Return (X, Y) of the center of cell containing provided text 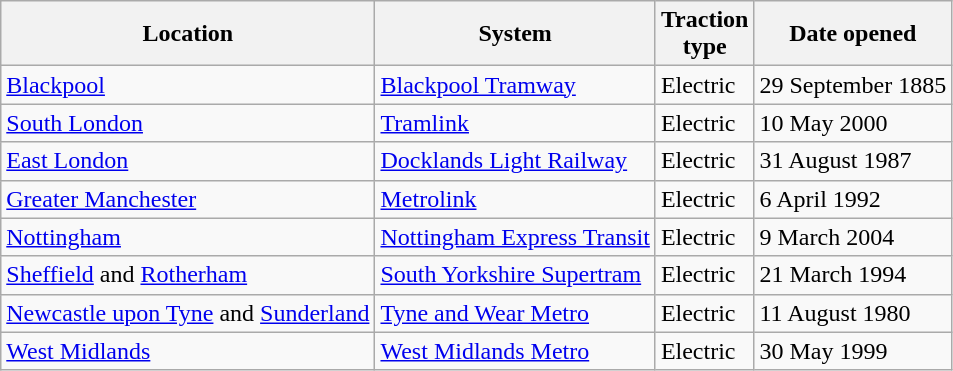
31 August 1987 (853, 161)
Greater Manchester (188, 199)
Nottingham (188, 237)
Blackpool (188, 85)
29 September 1885 (853, 85)
30 May 1999 (853, 351)
Date opened (853, 34)
Docklands Light Railway (515, 161)
Metrolink (515, 199)
21 March 1994 (853, 275)
West Midlands (188, 351)
6 April 1992 (853, 199)
East London (188, 161)
South Yorkshire Supertram (515, 275)
Nottingham Express Transit (515, 237)
Tyne and Wear Metro (515, 313)
Newcastle upon Tyne and Sunderland (188, 313)
West Midlands Metro (515, 351)
South London (188, 123)
11 August 1980 (853, 313)
Sheffield and Rotherham (188, 275)
Tramlink (515, 123)
System (515, 34)
10 May 2000 (853, 123)
9 March 2004 (853, 237)
Blackpool Tramway (515, 85)
Location (188, 34)
Tractiontype (704, 34)
